Return the [X, Y] coordinate for the center point of the cell that contains the specified text.  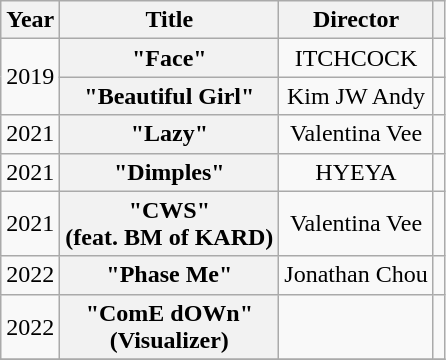
"Dimples" [170, 172]
"Beautiful Girl" [170, 96]
Director [356, 20]
Year [30, 20]
"Lazy" [170, 134]
"CWS"(feat. BM of KARD) [170, 224]
Title [170, 20]
"Face" [170, 58]
"Phase Me" [170, 275]
2019 [30, 77]
"ComE dOWn"(Visualizer) [170, 326]
ITCHCOCK [356, 58]
Jonathan Chou [356, 275]
HYEYA [356, 172]
Kim JW Andy [356, 96]
